Search for the cell housing the specified text and yield its (x, y) center coordinate. 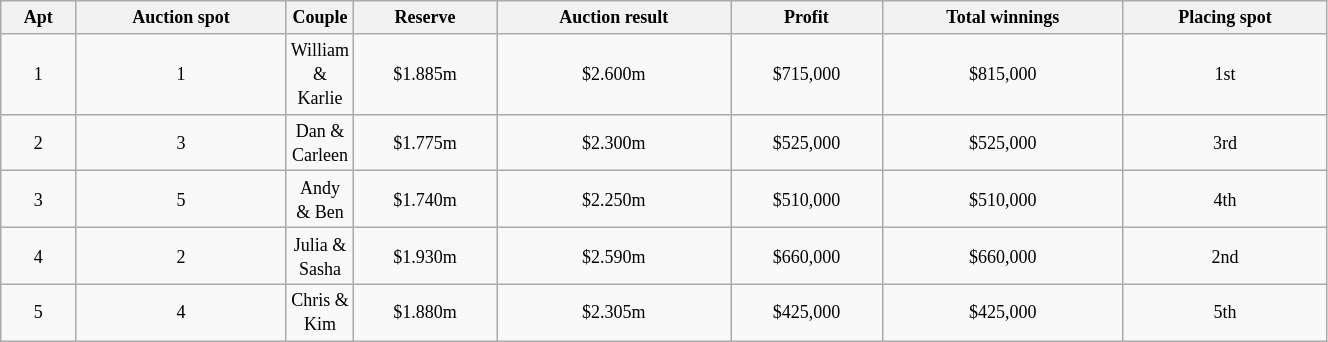
$1.885m (424, 74)
$715,000 (806, 74)
$1.880m (424, 312)
3rd (1224, 142)
$1.740m (424, 200)
$2.590m (614, 256)
Couple (320, 18)
Auction spot (182, 18)
Profit (806, 18)
$2.305m (614, 312)
Chris & Kim (320, 312)
William & Karlie (320, 74)
$1.930m (424, 256)
$815,000 (1002, 74)
Dan & Carleen (320, 142)
Reserve (424, 18)
Julia & Sasha (320, 256)
Placing spot (1224, 18)
4th (1224, 200)
2nd (1224, 256)
Auction result (614, 18)
$2.300m (614, 142)
5th (1224, 312)
$2.250m (614, 200)
Andy & Ben (320, 200)
$1.775m (424, 142)
Total winnings (1002, 18)
$2.600m (614, 74)
1st (1224, 74)
Apt (38, 18)
